Detect which cell encompasses the target text, then output its [X, Y] center coordinate. 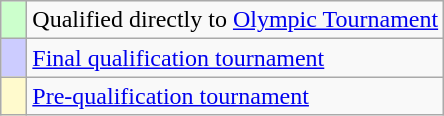
Final qualification tournament [236, 58]
Pre-qualification tournament [236, 96]
Qualified directly to Olympic Tournament [236, 20]
